Locate the cell with the specified text and output its [x, y] center coordinate. 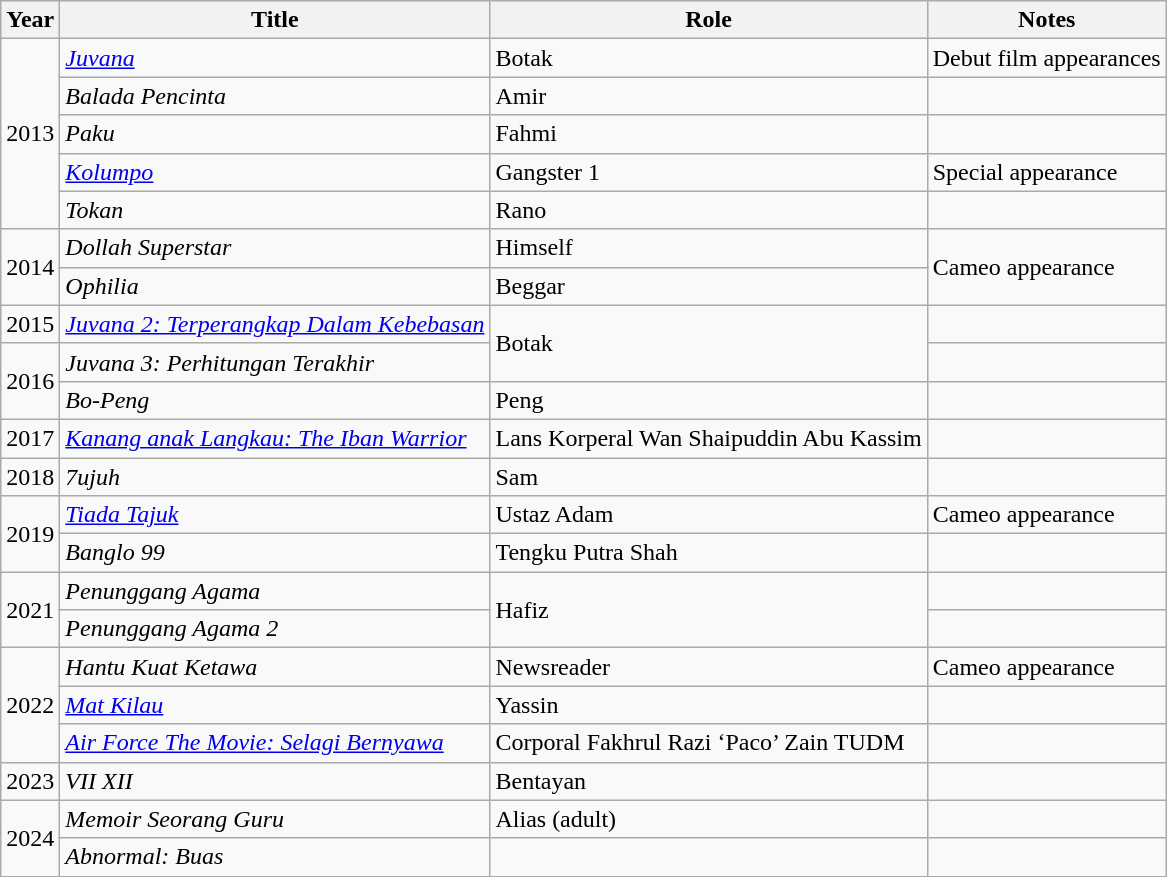
Banglo 99 [275, 553]
Kolumpo [275, 172]
Dollah Superstar [275, 248]
Sam [708, 477]
Debut film appearances [1046, 58]
Tokan [275, 210]
Title [275, 20]
2017 [30, 438]
Hafiz [708, 610]
Air Force The Movie: Selagi Bernyawa [275, 743]
Tengku Putra Shah [708, 553]
Penunggang Agama [275, 591]
VII XII [275, 781]
2014 [30, 267]
Juvana 2: Terperangkap Dalam Kebebasan [275, 324]
Gangster 1 [708, 172]
Corporal Fakhrul Razi ‘Paco’ Zain TUDM [708, 743]
Ophilia [275, 286]
2013 [30, 134]
Notes [1046, 20]
Juvana [275, 58]
Penunggang Agama 2 [275, 629]
Beggar [708, 286]
Memoir Seorang Guru [275, 819]
Mat Kilau [275, 705]
Paku [275, 134]
7ujuh [275, 477]
Tiada Tajuk [275, 515]
Amir [708, 96]
Peng [708, 400]
Juvana 3: Perhitungan Terakhir [275, 362]
Role [708, 20]
Hantu Kuat Ketawa [275, 667]
Bo-Peng [275, 400]
2016 [30, 381]
Fahmi [708, 134]
2023 [30, 781]
Year [30, 20]
2024 [30, 838]
Ustaz Adam [708, 515]
2018 [30, 477]
Abnormal: Buas [275, 857]
2019 [30, 534]
2021 [30, 610]
Lans Korperal Wan Shaipuddin Abu Kassim [708, 438]
Special appearance [1046, 172]
Balada Pencinta [275, 96]
Rano [708, 210]
Kanang anak Langkau: The Iban Warrior [275, 438]
Newsreader [708, 667]
Yassin [708, 705]
Himself [708, 248]
2015 [30, 324]
2022 [30, 705]
Alias (adult) [708, 819]
Bentayan [708, 781]
